Locate the cell with the specified text and output its (x, y) center coordinate. 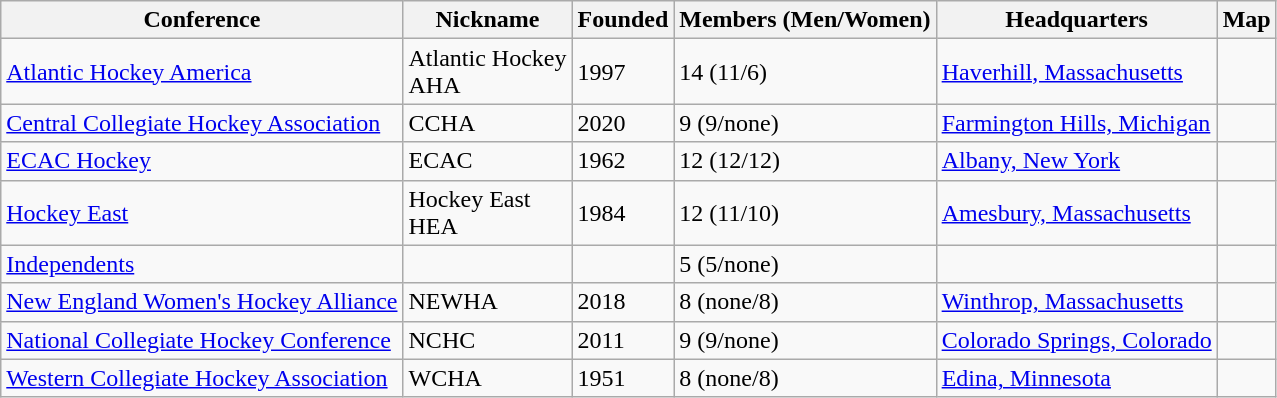
12 (11/10) (805, 212)
New England Women's Hockey Alliance (202, 302)
ECAC Hockey (202, 161)
Amesbury, Massachusetts (1076, 212)
National Collegiate Hockey Conference (202, 340)
2018 (623, 302)
Atlantic HockeyAHA (488, 72)
Edina, Minnesota (1076, 378)
Hockey EastHEA (488, 212)
Independents (202, 264)
1962 (623, 161)
Members (Men/Women) (805, 20)
12 (12/12) (805, 161)
Hockey East (202, 212)
Winthrop, Massachusetts (1076, 302)
1951 (623, 378)
1997 (623, 72)
WCHA (488, 378)
14 (11/6) (805, 72)
Central Collegiate Hockey Association (202, 123)
Western Collegiate Hockey Association (202, 378)
Map (1246, 20)
Haverhill, Massachusetts (1076, 72)
Founded (623, 20)
Conference (202, 20)
Nickname (488, 20)
NCHC (488, 340)
Albany, New York (1076, 161)
Colorado Springs, Colorado (1076, 340)
ECAC (488, 161)
1984 (623, 212)
2020 (623, 123)
Headquarters (1076, 20)
Atlantic Hockey America (202, 72)
NEWHA (488, 302)
2011 (623, 340)
CCHA (488, 123)
5 (5/none) (805, 264)
Farmington Hills, Michigan (1076, 123)
